Return the (X, Y) coordinate for the center point of the cell that contains the specified text.  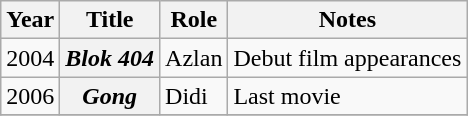
Gong (110, 96)
Role (194, 20)
Didi (194, 96)
Notes (348, 20)
Last movie (348, 96)
Blok 404 (110, 58)
Title (110, 20)
2006 (30, 96)
2004 (30, 58)
Year (30, 20)
Debut film appearances (348, 58)
Azlan (194, 58)
